For the text-containing cell, return its midpoint in (X, Y) coordinate format. 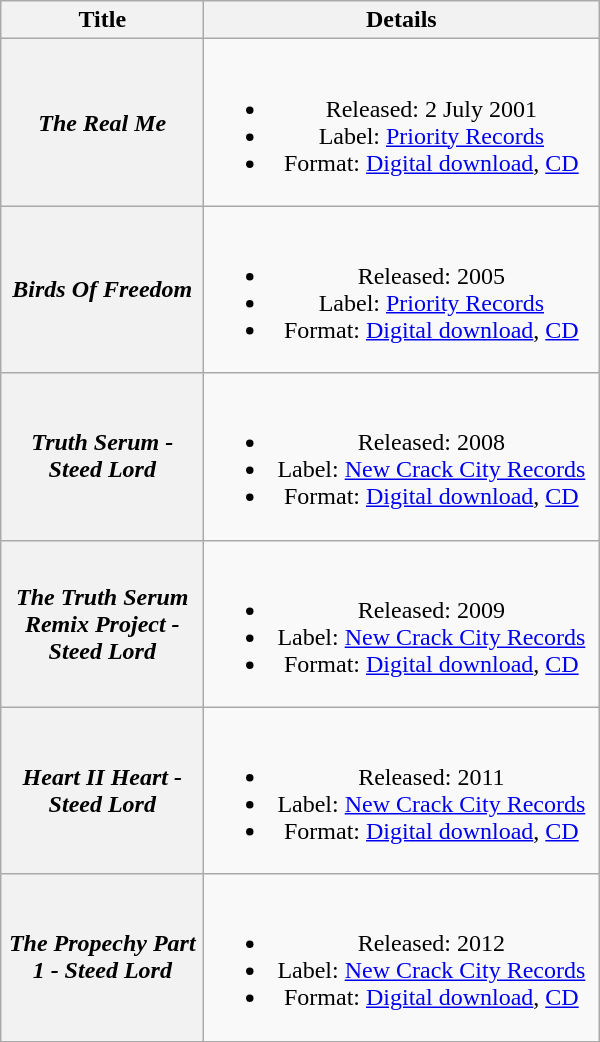
The Propechy Part 1 - Steed Lord (102, 958)
Truth Serum - Steed Lord (102, 456)
Released: 2012Label: New Crack City RecordsFormat: Digital download, CD (402, 958)
Released: 2011Label: New Crack City RecordsFormat: Digital download, CD (402, 790)
Released: 2008Label: New Crack City RecordsFormat: Digital download, CD (402, 456)
Released: 2005Label: Priority RecordsFormat: Digital download, CD (402, 290)
Title (102, 20)
Released: 2 July 2001Label: Priority RecordsFormat: Digital download, CD (402, 122)
Birds Of Freedom (102, 290)
The Real Me (102, 122)
The Truth Serum Remix Project - Steed Lord (102, 624)
Released: 2009Label: New Crack City RecordsFormat: Digital download, CD (402, 624)
Heart II Heart - Steed Lord (102, 790)
Details (402, 20)
